Find where the given text appears and provide that cell's center as [X, Y] coordinate. 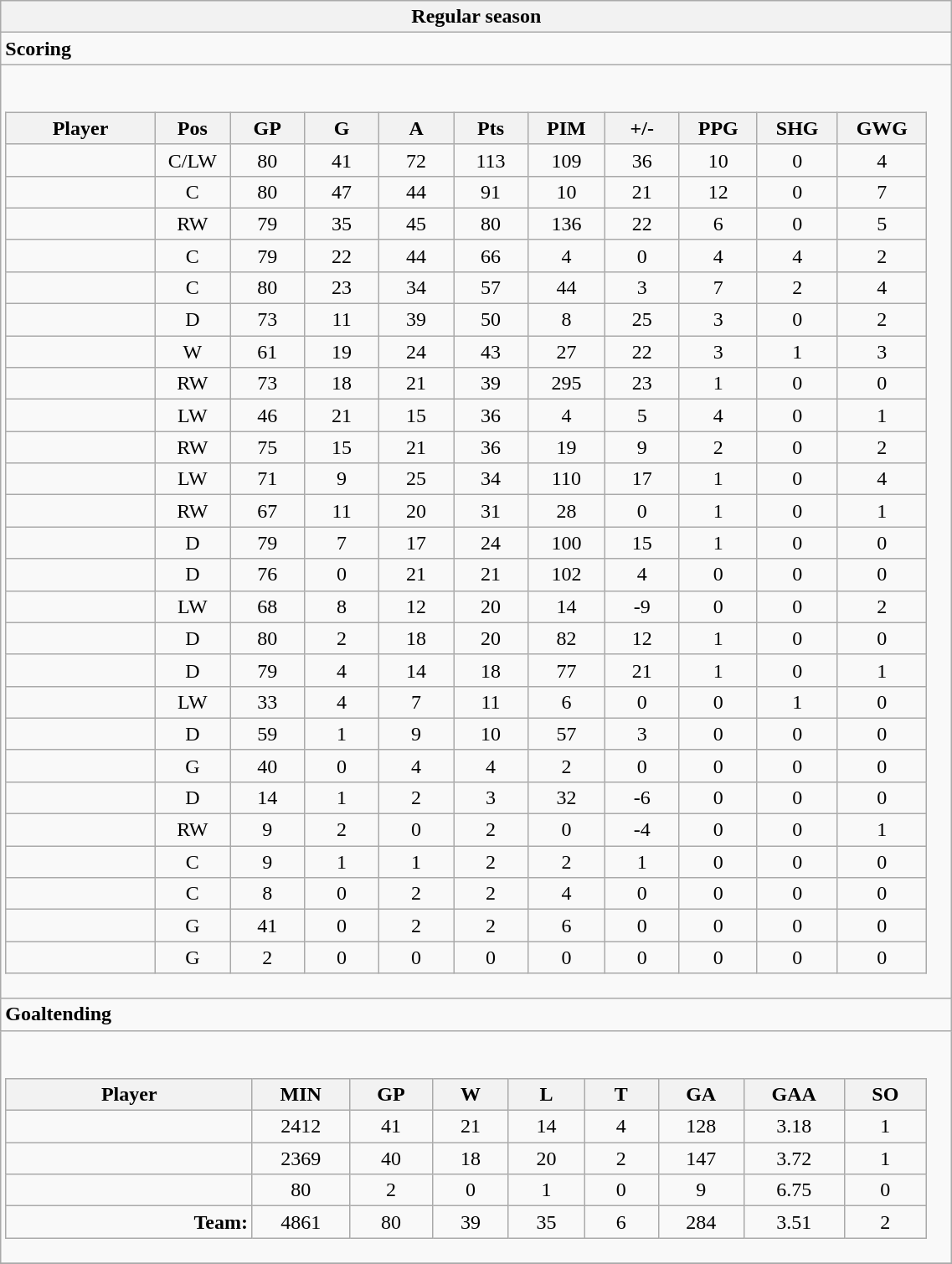
46 [268, 415]
Goaltending [476, 1014]
71 [268, 479]
47 [342, 192]
27 [567, 352]
50 [491, 320]
43 [491, 352]
A [417, 128]
Scoring [476, 49]
45 [417, 224]
3.18 [794, 1127]
66 [491, 255]
68 [268, 606]
T [621, 1094]
76 [268, 575]
2369 [301, 1158]
110 [567, 479]
Pts [491, 128]
67 [268, 511]
128 [701, 1127]
295 [567, 384]
33 [268, 702]
59 [268, 734]
32 [567, 797]
113 [491, 160]
Team: [129, 1222]
Player MIN GP W L T GA GAA SO 2412 41 21 14 4 128 3.18 1 2369 40 18 20 2 147 3.72 1 80 2 0 1 0 9 6.75 0 Team: 4861 80 39 35 6 284 3.51 2 [476, 1147]
PPG [718, 128]
-9 [641, 606]
109 [567, 160]
-4 [641, 830]
31 [491, 511]
77 [567, 670]
3.72 [794, 1158]
91 [491, 192]
4861 [301, 1222]
61 [268, 352]
102 [567, 575]
-6 [641, 797]
MIN [301, 1094]
284 [701, 1222]
82 [567, 638]
PIM [567, 128]
+/- [641, 128]
28 [567, 511]
75 [268, 447]
100 [567, 543]
GWG [882, 128]
6.75 [794, 1190]
SO [885, 1094]
147 [701, 1158]
3.51 [794, 1222]
SHG [797, 128]
Pos [193, 128]
L [546, 1094]
GAA [794, 1094]
Regular season [476, 17]
C/LW [193, 160]
72 [417, 160]
136 [567, 224]
GA [701, 1094]
2412 [301, 1127]
